Find where the given text appears and provide that cell's center as [X, Y] coordinate. 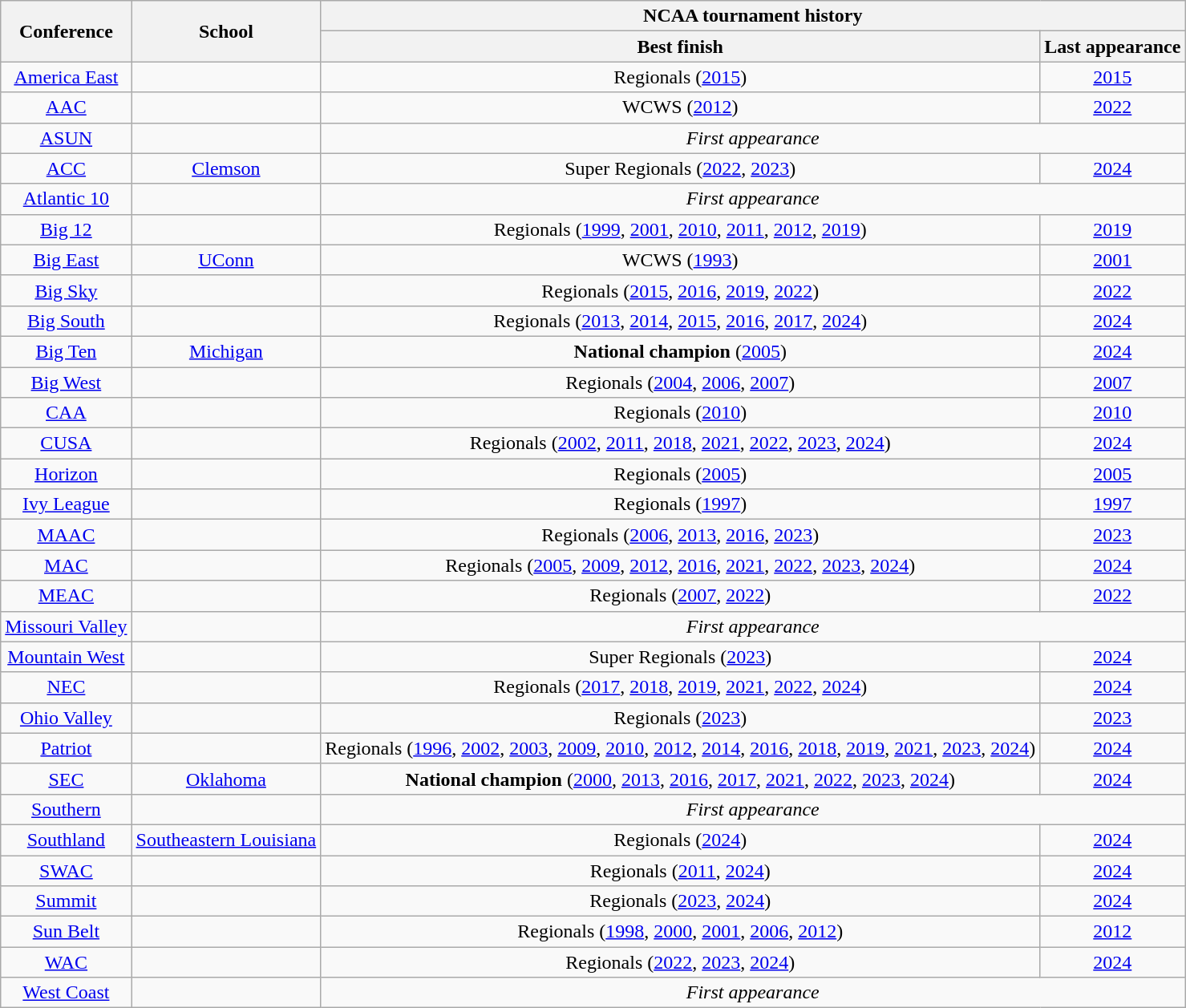
Mountain West [66, 657]
Sun Belt [66, 932]
Horizon [66, 474]
Regionals (2015, 2016, 2019, 2022) [680, 290]
Oklahoma [226, 779]
Regionals (2004, 2006, 2007) [680, 383]
Missouri Valley [66, 626]
Southland [66, 840]
Regionals (2006, 2013, 2016, 2023) [680, 535]
SEC [66, 779]
ACC [66, 168]
Ohio Valley [66, 718]
NCAA tournament history [753, 16]
MEAC [66, 596]
2019 [1113, 229]
MAAC [66, 535]
2005 [1113, 474]
2012 [1113, 932]
Summit [66, 901]
Regionals (2005, 2009, 2012, 2016, 2021, 2022, 2023, 2024) [680, 565]
Regionals (1997) [680, 504]
Big Sky [66, 290]
America East [66, 77]
Regionals (2023) [680, 718]
Regionals (1998, 2000, 2001, 2006, 2012) [680, 932]
Big East [66, 260]
Regionals (2011, 2024) [680, 870]
Regionals (1996, 2002, 2003, 2009, 2010, 2012, 2014, 2016, 2018, 2019, 2021, 2023, 2024) [680, 748]
Big Ten [66, 351]
Southeastern Louisiana [226, 840]
Regionals (2024) [680, 840]
1997 [1113, 504]
Regionals (2010) [680, 413]
Super Regionals (2023) [680, 657]
WCWS (2012) [680, 107]
2001 [1113, 260]
AAC [66, 107]
Big West [66, 383]
Regionals (2017, 2018, 2019, 2021, 2022, 2024) [680, 687]
ASUN [66, 138]
CUSA [66, 443]
Regionals (2023, 2024) [680, 901]
WCWS (1993) [680, 260]
Regionals (1999, 2001, 2010, 2011, 2012, 2019) [680, 229]
WAC [66, 962]
Atlantic 10 [66, 199]
Regionals (2015) [680, 77]
West Coast [66, 993]
CAA [66, 413]
School [226, 31]
Regionals (2007, 2022) [680, 596]
Regionals (2005) [680, 474]
SWAC [66, 870]
Clemson [226, 168]
National champion (2005) [680, 351]
Last appearance [1113, 47]
NEC [66, 687]
Conference [66, 31]
National champion (2000, 2013, 2016, 2017, 2021, 2022, 2023, 2024) [680, 779]
2007 [1113, 383]
Regionals (2022, 2023, 2024) [680, 962]
Southern [66, 809]
MAC [66, 565]
Super Regionals (2022, 2023) [680, 168]
Big 12 [66, 229]
UConn [226, 260]
Michigan [226, 351]
Patriot [66, 748]
2015 [1113, 77]
Best finish [680, 47]
Regionals (2002, 2011, 2018, 2021, 2022, 2023, 2024) [680, 443]
Regionals (2013, 2014, 2015, 2016, 2017, 2024) [680, 321]
Ivy League [66, 504]
2010 [1113, 413]
Big South [66, 321]
